Find where the given text appears and provide that cell's center as [x, y] coordinate. 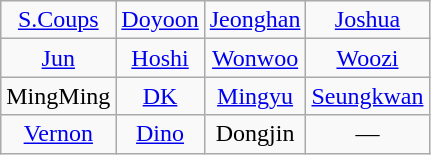
Jun [58, 58]
Woozi [368, 58]
Vernon [58, 134]
Doyoon [160, 20]
Mingyu [255, 96]
Wonwoo [255, 58]
Dino [160, 134]
Dongjin [255, 134]
Hoshi [160, 58]
― [368, 134]
MingMing [58, 96]
Seungkwan [368, 96]
Joshua [368, 20]
DK [160, 96]
S.Coups [58, 20]
Jeonghan [255, 20]
